Return (x, y) of the center of cell containing provided text 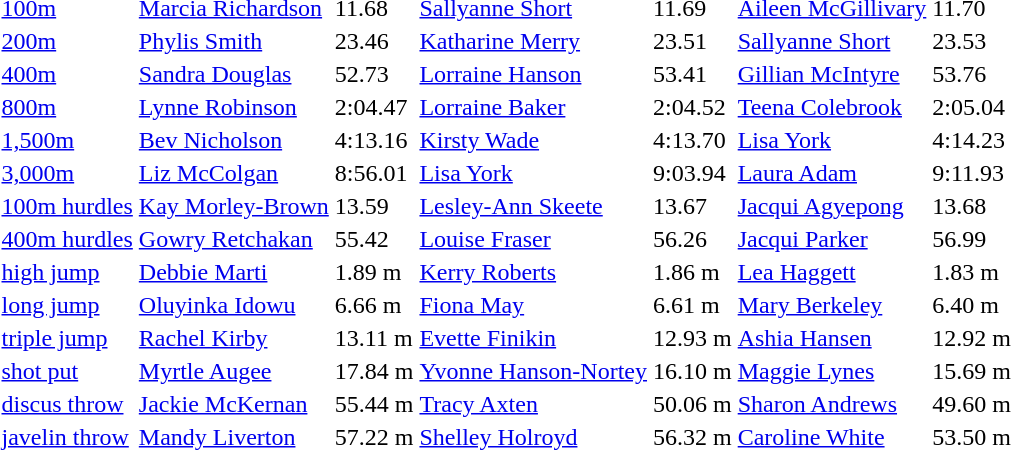
4:13.16 (374, 140)
Lorraine Baker (534, 107)
Lynne Robinson (234, 107)
Tracy Axten (534, 404)
Gillian McIntyre (832, 74)
50.06 m (693, 404)
Jackie McKernan (234, 404)
Kerry Roberts (534, 272)
Lorraine Hanson (534, 74)
Sharon Andrews (832, 404)
400m hurdles (67, 239)
4:13.70 (693, 140)
Louise Fraser (534, 239)
400m (67, 74)
8:56.01 (374, 173)
13.11 m (374, 338)
3,000m (67, 173)
55.44 m (374, 404)
Yvonne Hanson-Nortey (534, 371)
Mary Berkeley (832, 305)
Debbie Marti (234, 272)
Lesley-Ann Skeete (534, 206)
13.67 (693, 206)
Phylis Smith (234, 41)
long jump (67, 305)
Sandra Douglas (234, 74)
shot put (67, 371)
Teena Colebrook (832, 107)
Gowry Retchakan (234, 239)
100m hurdles (67, 206)
Oluyinka Idowu (234, 305)
6.66 m (374, 305)
9:03.94 (693, 173)
Fiona May (534, 305)
55.42 (374, 239)
Rachel Kirby (234, 338)
Jacqui Agyepong (832, 206)
Evette Finikin (534, 338)
1,500m (67, 140)
Kirsty Wade (534, 140)
56.26 (693, 239)
17.84 m (374, 371)
high jump (67, 272)
23.46 (374, 41)
2:04.47 (374, 107)
13.59 (374, 206)
52.73 (374, 74)
Liz McColgan (234, 173)
Lea Haggett (832, 272)
200m (67, 41)
Jacqui Parker (832, 239)
Sallyanne Short (832, 41)
16.10 m (693, 371)
triple jump (67, 338)
800m (67, 107)
Kay Morley-Brown (234, 206)
23.51 (693, 41)
Laura Adam (832, 173)
Myrtle Augee (234, 371)
12.93 m (693, 338)
6.61 m (693, 305)
Katharine Merry (534, 41)
53.41 (693, 74)
2:04.52 (693, 107)
Maggie Lynes (832, 371)
discus throw (67, 404)
1.86 m (693, 272)
Bev Nicholson (234, 140)
1.89 m (374, 272)
Ashia Hansen (832, 338)
